Pinpoint the cell where the given text exists, returning its (X, Y) midpoint coordinate. 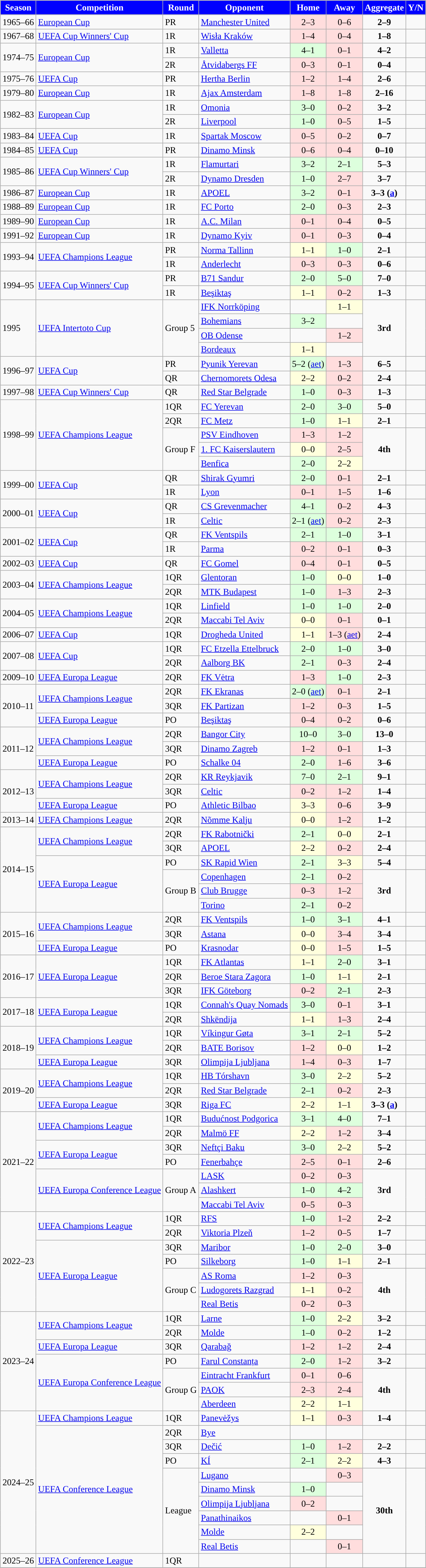
Anderlecht (244, 264)
2–9 (384, 22)
Athletic Bilbao (244, 806)
2004–05 (18, 613)
Group A (181, 1190)
Chernomorets Odesa (244, 378)
Valletta (244, 50)
Torino (244, 905)
2–1 (aet) (308, 521)
1. FC Kaiserslautern (244, 449)
OB Odense (244, 335)
PAOK (244, 1389)
1998–99 (18, 435)
A.C. Milan (244, 221)
Lyon (244, 492)
Manchester United (244, 22)
2003–04 (18, 585)
2009–10 (18, 677)
CS Grevenmacher (244, 506)
Opponent (244, 7)
FK Partizan (244, 706)
30th (384, 1511)
Omonia (244, 107)
6–5 (384, 364)
Linfield (244, 606)
HB Tórshavn (244, 1076)
1985–86 (18, 171)
LASK (244, 1176)
Aberdeen (244, 1404)
Norma Tallinn (244, 250)
Malmö FF (244, 1133)
Maribor (244, 1247)
Wisła Kraków (244, 36)
13–0 (384, 734)
Alashkert (244, 1190)
1994–95 (18, 285)
5–2 (aet) (308, 364)
Group G (181, 1389)
FC Porto (244, 207)
Dynamo Dresden (244, 179)
MTK Budapest (244, 592)
Dynamo Kyiv (244, 235)
AS Roma (244, 1276)
1988–89 (18, 207)
2017–18 (18, 1012)
1993–94 (18, 257)
KR Reykjavik (244, 777)
Spartak Moscow (244, 136)
Åtvidabergs FF (244, 65)
IFK Norrköping (244, 307)
Beroe Stara Zagora (244, 977)
Aalborg BK (244, 663)
1999–00 (18, 485)
Group 5 (181, 328)
2000–01 (18, 513)
10–0 (308, 734)
Season (18, 7)
RFS (244, 1219)
2018–19 (18, 1048)
2016–17 (18, 976)
Aggregate (384, 7)
BATE Borisov (244, 1048)
Víkingur Gøta (244, 1033)
Competition (100, 7)
Flamurtari (244, 164)
FC Gomel (244, 563)
Bye (244, 1432)
Bordeaux (244, 350)
2021–22 (18, 1161)
Eintracht Frankfurt (244, 1375)
PSV Eindhoven (244, 435)
0–7 (384, 136)
1986–87 (18, 193)
Schalke 04 (244, 763)
FK Rabotnički (244, 834)
FK Vėtra (244, 677)
1965–66 (18, 22)
Group F (181, 449)
3–9 (384, 806)
Group B (181, 891)
Round (181, 7)
FK Atlantas (244, 962)
Silkeborg (244, 1261)
Neftçi Baku (244, 1147)
Hertha Berlin (244, 79)
1997–98 (18, 392)
Shkëndija (244, 1019)
2011–12 (18, 748)
Panathinaikos (244, 1518)
2023–24 (18, 1361)
2024–25 (18, 1482)
2–16 (384, 93)
3–7 (384, 179)
Ajax Amsterdam (244, 93)
Parma (244, 549)
Away (344, 7)
FC Etzella Ettelbruck (244, 649)
Connah's Quay Nomads (244, 1005)
3–6 (384, 763)
IFK Göteborg (244, 991)
Club Brugge (244, 891)
Group C (181, 1290)
B71 Sandur (244, 278)
Pyunik Yerevan (244, 364)
1989–90 (18, 221)
2010–11 (18, 706)
7–1 (384, 1119)
Home (308, 7)
Fenerbahçe (244, 1161)
2–0 (aet) (308, 691)
2–7 (344, 179)
2012–13 (18, 791)
1996–97 (18, 371)
League (181, 1511)
2001–02 (18, 542)
9–1 (384, 777)
1967–68 (18, 36)
Qarabağ (244, 1347)
Liverpool (244, 122)
FK Ekranas (244, 691)
0–10 (384, 150)
Riga FC (244, 1105)
Glentoran (244, 578)
Shirak Gyumri (244, 478)
1974–75 (18, 57)
1991–92 (18, 235)
2007–08 (18, 656)
Farul Constanța (244, 1361)
2015–16 (18, 934)
1995 (18, 328)
Copenhagen (244, 877)
1975–76 (18, 79)
1984–85 (18, 150)
Dečić (244, 1447)
Nõmme Kalju (244, 820)
UEFA Intertoto Cup (100, 328)
Larne (244, 1318)
Y/N (416, 7)
5–4 (384, 862)
2014–15 (18, 870)
2025–26 (18, 1561)
2002–03 (18, 563)
Budućnost Podgorica (244, 1119)
Benfica (244, 463)
Lugano (244, 1475)
KÍ (244, 1461)
1982–83 (18, 115)
SK Rapid Wien (244, 862)
2022–23 (18, 1261)
Bangor City (244, 734)
5–3 (384, 164)
Astana (244, 934)
FC Yerevan (244, 407)
Dinamo Zagreb (244, 748)
Panevėžys (244, 1418)
Bohemians (244, 321)
2013–14 (18, 820)
Krasnodar (244, 948)
1–3 (aet) (344, 634)
4–0 (344, 1119)
Drogheda United (244, 634)
2006–07 (18, 634)
1983–84 (18, 136)
FC Metz (244, 421)
Viktoria Plzeň (244, 1233)
2019–20 (18, 1090)
1979–80 (18, 93)
Ludogorets Razgrad (244, 1290)
